Determine the (x, y) coordinate at the center of the cell enclosing the given text.  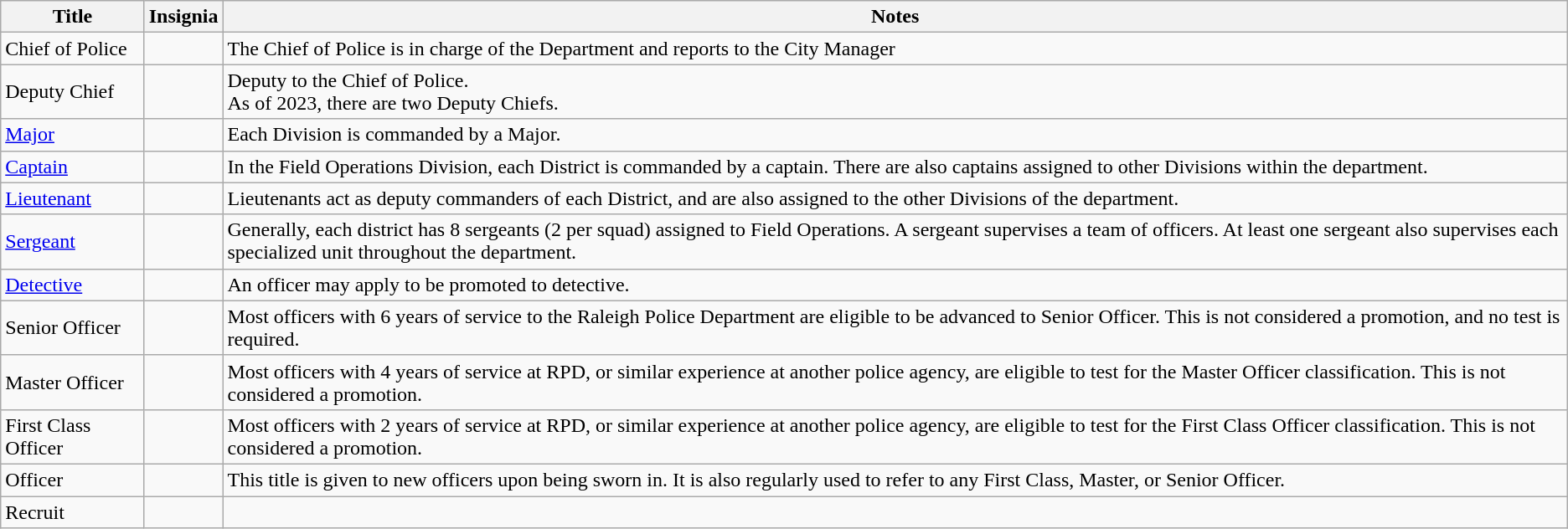
Sergeant (72, 241)
Deputy Chief (72, 92)
Notes (895, 17)
Lieutenant (72, 198)
Recruit (72, 511)
The Chief of Police is in charge of the Department and reports to the City Manager (895, 49)
This title is given to new officers upon being sworn in. It is also regularly used to refer to any First Class, Master, or Senior Officer. (895, 480)
Each Division is commanded by a Major. (895, 135)
Detective (72, 285)
Lieutenants act as deputy commanders of each District, and are also assigned to the other Divisions of the department. (895, 198)
Senior Officer (72, 328)
Insignia (183, 17)
Master Officer (72, 382)
First Class Officer (72, 437)
Title (72, 17)
Deputy to the Chief of Police.As of 2023, there are two Deputy Chiefs. (895, 92)
Chief of Police (72, 49)
An officer may apply to be promoted to detective. (895, 285)
Captain (72, 167)
Officer (72, 480)
Major (72, 135)
In the Field Operations Division, each District is commanded by a captain. There are also captains assigned to other Divisions within the department. (895, 167)
